Find where the given text appears and provide that cell's center as [X, Y] coordinate. 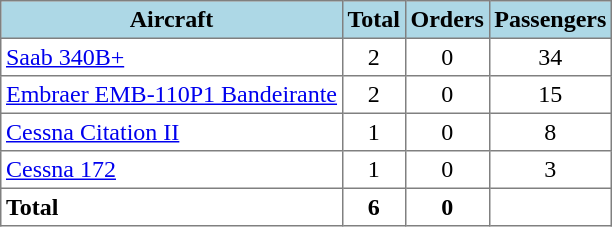
15 [550, 95]
34 [550, 57]
Passengers [550, 20]
3 [550, 170]
Cessna 172 [172, 170]
Aircraft [172, 20]
Cessna Citation II [172, 132]
8 [550, 132]
Orders [447, 20]
6 [374, 207]
Embraer EMB-110P1 Bandeirante [172, 95]
Saab 340B+ [172, 57]
